Scan for the cell matching the given text and deliver its (x, y) coordinate at center. 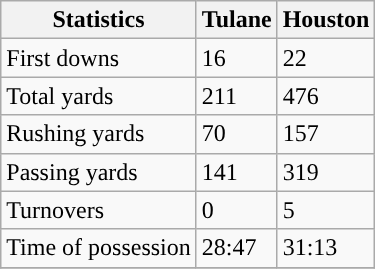
Rushing yards (99, 134)
31:13 (326, 248)
16 (236, 58)
476 (326, 96)
70 (236, 134)
141 (236, 172)
0 (236, 210)
211 (236, 96)
Tulane (236, 20)
First downs (99, 58)
Turnovers (99, 210)
5 (326, 210)
319 (326, 172)
28:47 (236, 248)
Time of possession (99, 248)
22 (326, 58)
Passing yards (99, 172)
Total yards (99, 96)
157 (326, 134)
Statistics (99, 20)
Houston (326, 20)
